Determine the (x, y) coordinate at the center of the cell enclosing the given text.  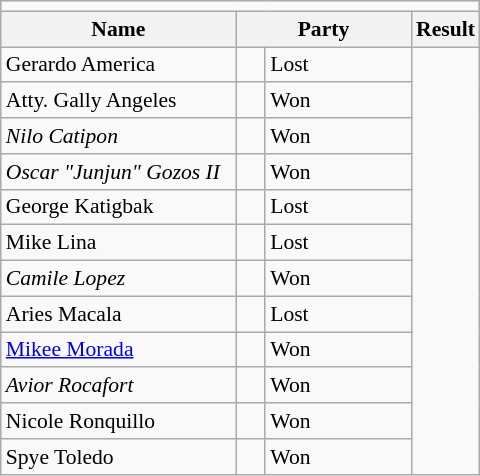
Camile Lopez (118, 279)
Mike Lina (118, 243)
Spye Toledo (118, 457)
George Katigbak (118, 207)
Aries Macala (118, 314)
Nilo Catipon (118, 136)
Name (118, 29)
Party (324, 29)
Nicole Ronquillo (118, 421)
Gerardo America (118, 65)
Oscar "Junjun" Gozos II (118, 172)
Avior Rocafort (118, 386)
Atty. Gally Angeles (118, 101)
Result (446, 29)
Mikee Morada (118, 350)
